Determine the [x, y] coordinate at the center of the cell enclosing the given text.  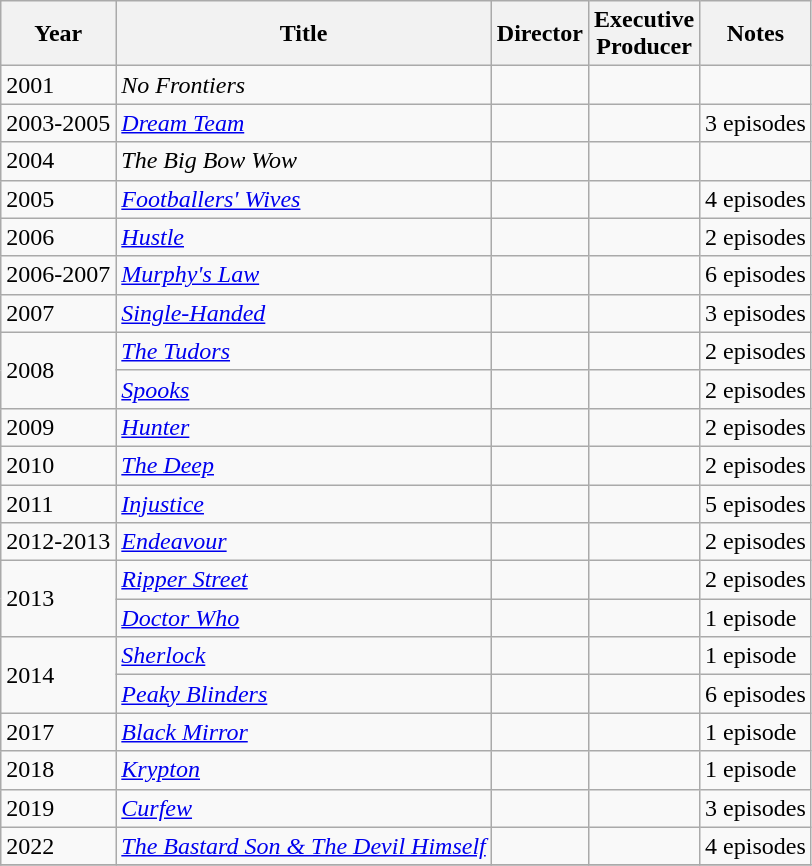
Title [304, 34]
Notes [756, 34]
2014 [58, 675]
2022 [58, 846]
Dream Team [304, 123]
Injustice [304, 503]
Single-Handed [304, 313]
Spooks [304, 389]
2006 [58, 237]
2005 [58, 199]
2003-2005 [58, 123]
2007 [58, 313]
Krypton [304, 770]
No Frontiers [304, 85]
The Deep [304, 465]
The Tudors [304, 351]
2004 [58, 161]
Peaky Blinders [304, 694]
Hunter [304, 427]
Ripper Street [304, 580]
2017 [58, 732]
2012-2013 [58, 542]
2006-2007 [58, 275]
2001 [58, 85]
Hustle [304, 237]
The Big Bow Wow [304, 161]
2011 [58, 503]
The Bastard Son & The Devil Himself [304, 846]
2010 [58, 465]
2009 [58, 427]
Murphy's Law [304, 275]
Endeavour [304, 542]
Director [540, 34]
2018 [58, 770]
Doctor Who [304, 618]
2008 [58, 370]
Black Mirror [304, 732]
Year [58, 34]
2013 [58, 599]
2019 [58, 808]
ExecutiveProducer [644, 34]
Sherlock [304, 656]
Curfew [304, 808]
5 episodes [756, 503]
Footballers' Wives [304, 199]
